Capture the cell that displays the provided text and extract its [x, y] central coordinate. 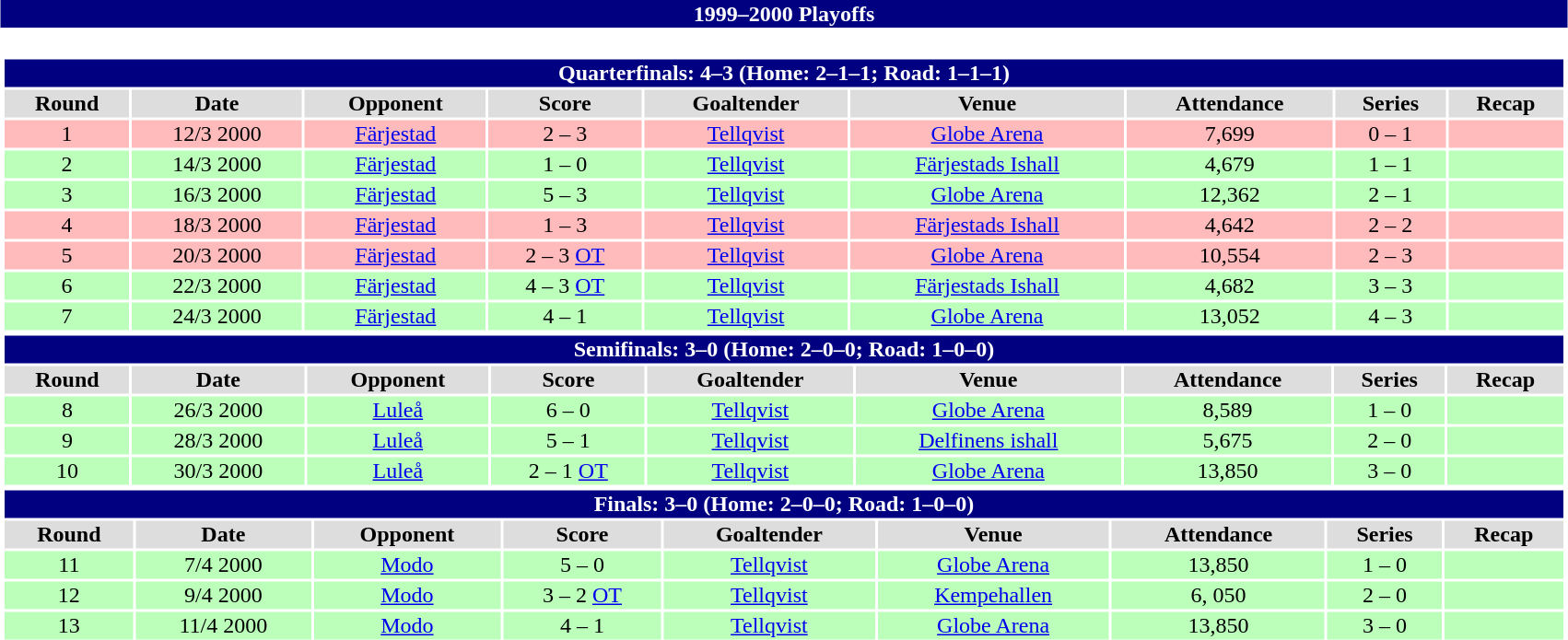
4,679 [1230, 165]
18/3 2000 [217, 226]
0 – 1 [1391, 134]
3 [66, 194]
5 – 0 [582, 564]
4,642 [1230, 226]
6 – 0 [568, 410]
1999–2000 Playoffs [784, 14]
28/3 2000 [218, 441]
Quarterfinals: 4–3 (Home: 2–1–1; Road: 1–1–1) [783, 73]
11/4 2000 [223, 625]
Finals: 3–0 (Home: 2–0–0; Road: 1–0–0) [783, 504]
5 [66, 255]
4 [66, 226]
Delfinens ishall [989, 441]
30/3 2000 [218, 471]
14/3 2000 [217, 165]
24/3 2000 [217, 316]
4 – 3 [1391, 316]
2 – 1 [1391, 194]
2 [66, 165]
9 [66, 441]
4 – 3 OT [566, 286]
2 – 3 OT [566, 255]
5 – 3 [566, 194]
5,675 [1227, 441]
Kempehallen [993, 596]
20/3 2000 [217, 255]
1 – 1 [1391, 165]
2 – 1 OT [568, 471]
3 – 3 [1391, 286]
2 – 2 [1391, 226]
Semifinals: 3–0 (Home: 2–0–0; Road: 1–0–0) [783, 349]
7/4 2000 [223, 564]
6, 050 [1218, 596]
8,589 [1227, 410]
13,052 [1230, 316]
12 [68, 596]
13 [68, 625]
26/3 2000 [218, 410]
5 – 1 [568, 441]
1 – 3 [566, 226]
11 [68, 564]
10,554 [1230, 255]
1 [66, 134]
6 [66, 286]
3 – 2 OT [582, 596]
7 [66, 316]
10 [66, 471]
9/4 2000 [223, 596]
12,362 [1230, 194]
8 [66, 410]
12/3 2000 [217, 134]
16/3 2000 [217, 194]
22/3 2000 [217, 286]
7,699 [1230, 134]
4,682 [1230, 286]
